Output the (X, Y) coordinate of the center of the cell containing the given text.  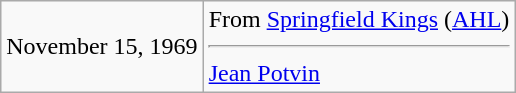
November 15, 1969 (102, 47)
From Springfield Kings (AHL)Jean Potvin (359, 47)
